Provide the (X, Y) coordinate of the cell's center where the given text is located.  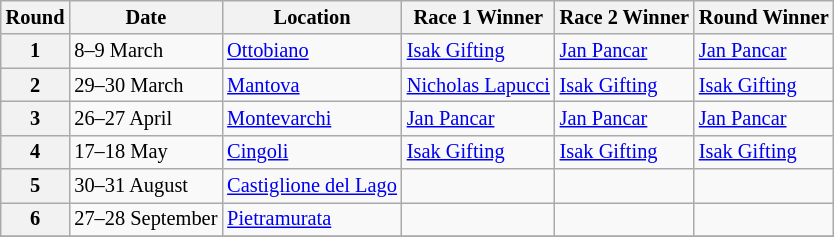
27–28 September (146, 219)
29–30 March (146, 85)
8–9 March (146, 51)
Castiglione del Lago (312, 186)
1 (36, 51)
30–31 August (146, 186)
4 (36, 152)
5 (36, 186)
17–18 May (146, 152)
Ottobiano (312, 51)
Location (312, 17)
Round (36, 17)
26–27 April (146, 118)
Mantova (312, 85)
Date (146, 17)
Race 1 Winner (478, 17)
Round Winner (764, 17)
Montevarchi (312, 118)
6 (36, 219)
Pietramurata (312, 219)
3 (36, 118)
2 (36, 85)
Nicholas Lapucci (478, 85)
Cingoli (312, 152)
Race 2 Winner (624, 17)
